From the cell containing the given text, extract its center point as (x, y) coordinate. 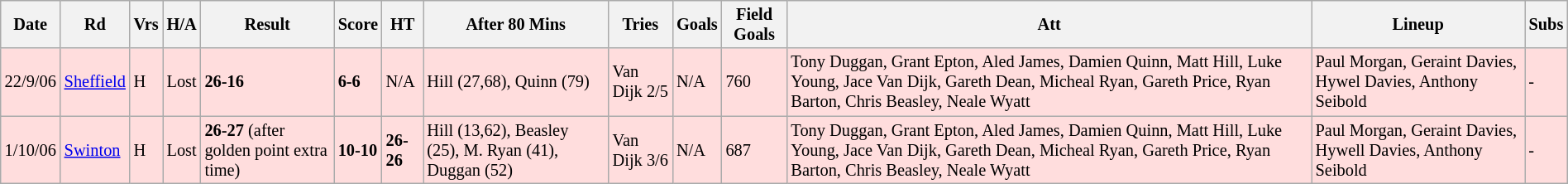
Date (31, 24)
Score (358, 24)
687 (754, 150)
10-10 (358, 150)
760 (754, 82)
Paul Morgan, Geraint Davies, Hywel Davies, Anthony Seibold (1418, 82)
H/A (182, 24)
After 80 Mins (516, 24)
Swinton (95, 150)
1/10/06 (31, 150)
Van Dijk 3/6 (640, 150)
Tries (640, 24)
HT (403, 24)
Result (268, 24)
Att (1049, 24)
Paul Morgan, Geraint Davies, Hywell Davies, Anthony Seibold (1418, 150)
Subs (1546, 24)
Lineup (1418, 24)
26-16 (268, 82)
Hill (13,62), Beasley (25), M. Ryan (41), Duggan (52) (516, 150)
Hill (27,68), Quinn (79) (516, 82)
Rd (95, 24)
6-6 (358, 82)
Vrs (146, 24)
26-27 (after golden point extra time) (268, 150)
Goals (697, 24)
26-26 (403, 150)
Field Goals (754, 24)
22/9/06 (31, 82)
Sheffield (95, 82)
Van Dijk 2/5 (640, 82)
